Extract the (X, Y) coordinate from the center of the cell holding the provided text.  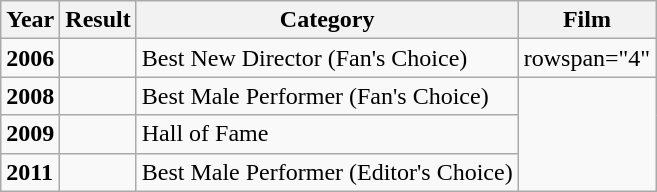
Category (327, 20)
2011 (30, 172)
Best Male Performer (Fan's Choice) (327, 96)
Best Male Performer (Editor's Choice) (327, 172)
Year (30, 20)
Film (587, 20)
Result (98, 20)
Best New Director (Fan's Choice) (327, 58)
2009 (30, 134)
rowspan="4" (587, 58)
2006 (30, 58)
Hall of Fame (327, 134)
2008 (30, 96)
